Scan for the cell matching the given text and deliver its (X, Y) coordinate at center. 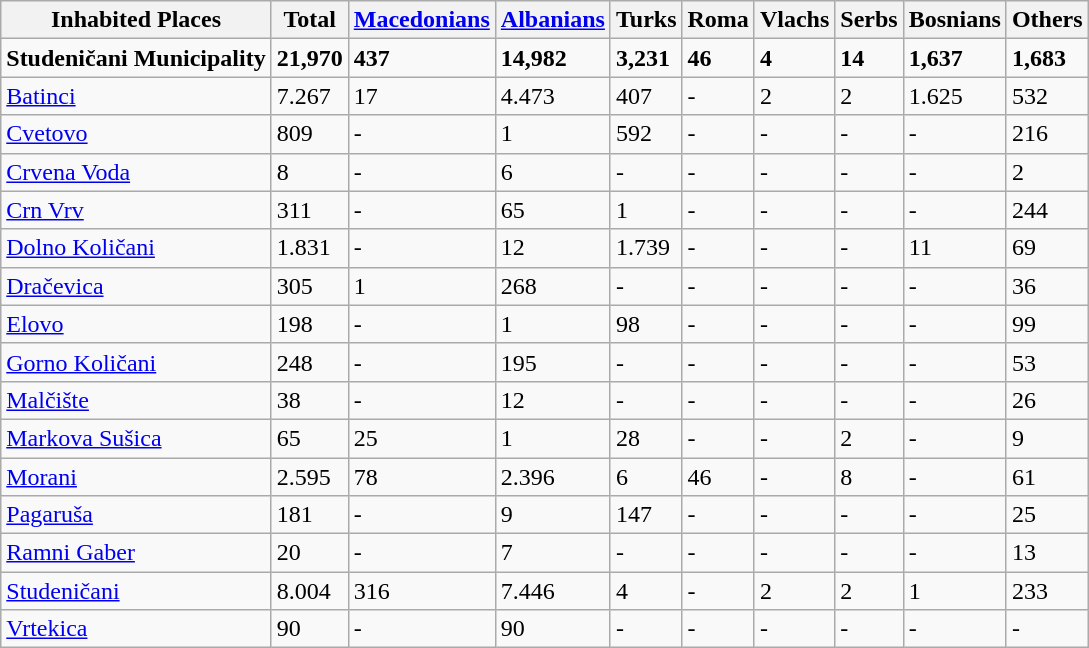
78 (422, 477)
69 (1047, 248)
Turks (646, 20)
Roma (718, 20)
195 (552, 362)
1,637 (954, 58)
Macedonians (422, 20)
36 (1047, 286)
216 (1047, 134)
407 (646, 96)
7.446 (552, 591)
20 (310, 553)
Ramni Gaber (136, 553)
98 (646, 324)
181 (310, 515)
Cvetovo (136, 134)
13 (1047, 553)
38 (310, 400)
198 (310, 324)
11 (954, 248)
Dračevica (136, 286)
Markova Sušica (136, 438)
53 (1047, 362)
Crvena Voda (136, 172)
99 (1047, 324)
8.004 (310, 591)
233 (1047, 591)
1.831 (310, 248)
14,982 (552, 58)
Pagaruša (136, 515)
14 (869, 58)
Batinci (136, 96)
2.595 (310, 477)
1.625 (954, 96)
Morani (136, 477)
809 (310, 134)
437 (422, 58)
28 (646, 438)
17 (422, 96)
4.473 (552, 96)
Dolno Količani (136, 248)
Gorno Količani (136, 362)
248 (310, 362)
7 (552, 553)
Serbs (869, 20)
147 (646, 515)
268 (552, 286)
1.739 (646, 248)
316 (422, 591)
7.267 (310, 96)
Studeničani (136, 591)
61 (1047, 477)
Studeničani Municipality (136, 58)
Bosnians (954, 20)
21,970 (310, 58)
Elovo (136, 324)
532 (1047, 96)
Crn Vrv (136, 210)
244 (1047, 210)
Vlachs (794, 20)
Total (310, 20)
Albanians (552, 20)
Others (1047, 20)
592 (646, 134)
311 (310, 210)
1,683 (1047, 58)
3,231 (646, 58)
Vrtekica (136, 629)
Inhabited Places (136, 20)
2.396 (552, 477)
Malčište (136, 400)
26 (1047, 400)
305 (310, 286)
